Extract the [x, y] coordinate from the center of the cell holding the provided text.  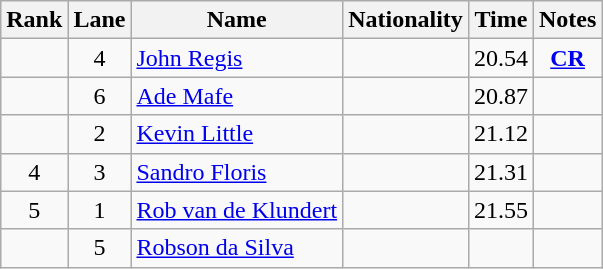
Kevin Little [237, 134]
21.55 [500, 210]
2 [100, 134]
Lane [100, 20]
20.87 [500, 96]
Nationality [406, 20]
Sandro Floris [237, 172]
21.12 [500, 134]
6 [100, 96]
Name [237, 20]
21.31 [500, 172]
Notes [567, 20]
Time [500, 20]
3 [100, 172]
1 [100, 210]
Ade Mafe [237, 96]
CR [567, 58]
Rank [34, 20]
John Regis [237, 58]
20.54 [500, 58]
Rob van de Klundert [237, 210]
Robson da Silva [237, 248]
